Detect which cell encompasses the target text, then output its [X, Y] center coordinate. 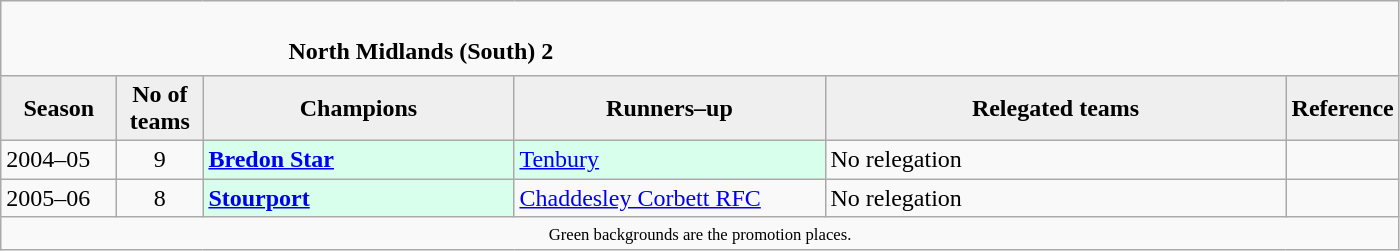
Relegated teams [1056, 108]
Tenbury [670, 159]
Reference [1342, 108]
2005–06 [59, 197]
No of teams [160, 108]
9 [160, 159]
Chaddesley Corbett RFC [670, 197]
Runners–up [670, 108]
Bredon Star [358, 159]
Green backgrounds are the promotion places. [700, 234]
8 [160, 197]
Champions [358, 108]
Stourport [358, 197]
Season [59, 108]
2004–05 [59, 159]
